Return the [X, Y] coordinate for the center point of the cell that contains the specified text.  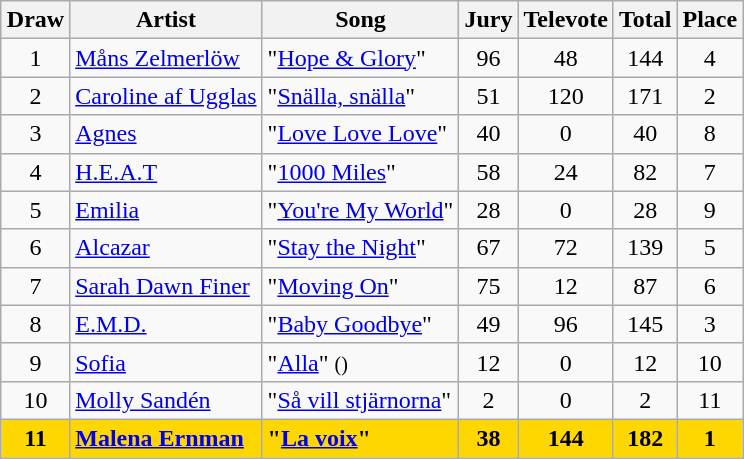
"Alla" () [360, 362]
51 [488, 96]
Song [360, 20]
H.E.A.T [166, 172]
Draw [35, 20]
Total [645, 20]
67 [488, 248]
139 [645, 248]
87 [645, 286]
Alcazar [166, 248]
48 [566, 58]
Artist [166, 20]
Agnes [166, 134]
"Moving On" [360, 286]
"You're My World" [360, 210]
Sarah Dawn Finer [166, 286]
"Baby Goodbye" [360, 324]
120 [566, 96]
Jury [488, 20]
Televote [566, 20]
182 [645, 438]
Molly Sandén [166, 400]
"La voix" [360, 438]
38 [488, 438]
75 [488, 286]
"Love Love Love" [360, 134]
"Stay the Night" [360, 248]
"Så vill stjärnorna" [360, 400]
24 [566, 172]
Måns Zelmerlöw [166, 58]
82 [645, 172]
Place [710, 20]
171 [645, 96]
Malena Ernman [166, 438]
Caroline af Ugglas [166, 96]
49 [488, 324]
E.M.D. [166, 324]
Sofia [166, 362]
"Hope & Glory" [360, 58]
58 [488, 172]
"Snälla, snälla" [360, 96]
72 [566, 248]
"1000 Miles" [360, 172]
Emilia [166, 210]
145 [645, 324]
